From the cell containing the given text, extract its center point as (x, y) coordinate. 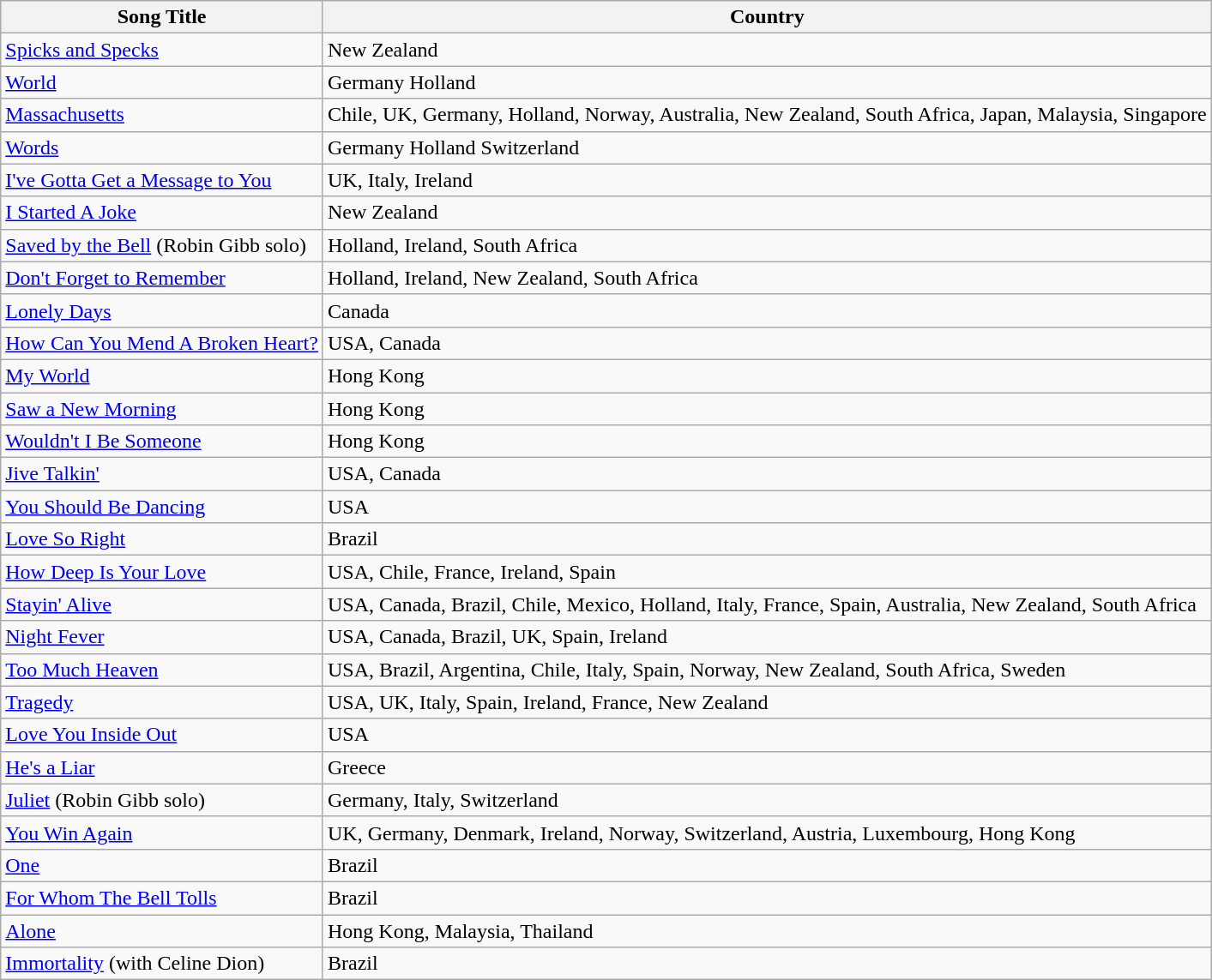
Alone (162, 930)
Wouldn't I Be Someone (162, 442)
How Deep Is Your Love (162, 572)
Immortality (with Celine Dion) (162, 964)
One (162, 865)
Germany, Italy, Switzerland (767, 800)
How Can You Mend A Broken Heart? (162, 343)
Words (162, 147)
Greece (767, 767)
USA, Canada, Brazil, UK, Spain, Ireland (767, 637)
Night Fever (162, 637)
My World (162, 376)
Hong Kong, Malaysia, Thailand (767, 930)
USA, Brazil, Argentina, Chile, Italy, Spain, Norway, New Zealand, South Africa, Sweden (767, 670)
Germany Holland (767, 82)
For Whom The Bell Tolls (162, 898)
UK, Italy, Ireland (767, 180)
USA, Canada, Brazil, Chile, Mexico, Holland, Italy, France, Spain, Australia, New Zealand, South Africa (767, 604)
Canada (767, 310)
Germany Holland Switzerland (767, 147)
Tragedy (162, 702)
Saw a New Morning (162, 409)
Juliet (Robin Gibb solo) (162, 800)
Too Much Heaven (162, 670)
World (162, 82)
UK, Germany, Denmark, Ireland, Norway, Switzerland, Austria, Luxembourg, Hong Kong (767, 833)
Lonely Days (162, 310)
Don't Forget to Remember (162, 278)
You Win Again (162, 833)
USA, UK, Italy, Spain, Ireland, France, New Zealand (767, 702)
USA, Chile, France, Ireland, Spain (767, 572)
Chile, UK, Germany, Holland, Norway, Australia, New Zealand, South Africa, Japan, Malaysia, Singapore (767, 115)
I've Gotta Get a Message to You (162, 180)
You Should Be Dancing (162, 507)
Saved by the Bell (Robin Gibb solo) (162, 245)
Holland, Ireland, South Africa (767, 245)
Massachusetts (162, 115)
I Started A Joke (162, 213)
Holland, Ireland, New Zealand, South Africa (767, 278)
Country (767, 17)
Song Title (162, 17)
Love So Right (162, 539)
Love You Inside Out (162, 735)
Stayin' Alive (162, 604)
Spicks and Specks (162, 50)
Jive Talkin' (162, 474)
He's a Liar (162, 767)
